Pinpoint the cell where the given text exists, returning its (X, Y) midpoint coordinate. 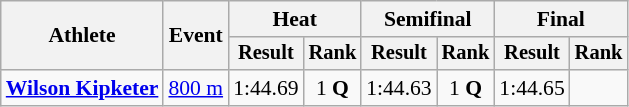
Final (560, 19)
Heat (294, 19)
Event (196, 36)
1:44.69 (266, 88)
Athlete (82, 36)
800 m (196, 88)
1:44.65 (532, 88)
Wilson Kipketer (82, 88)
1:44.63 (398, 88)
Semifinal (428, 19)
